Find where the given text appears and provide that cell's center as (X, Y) coordinate. 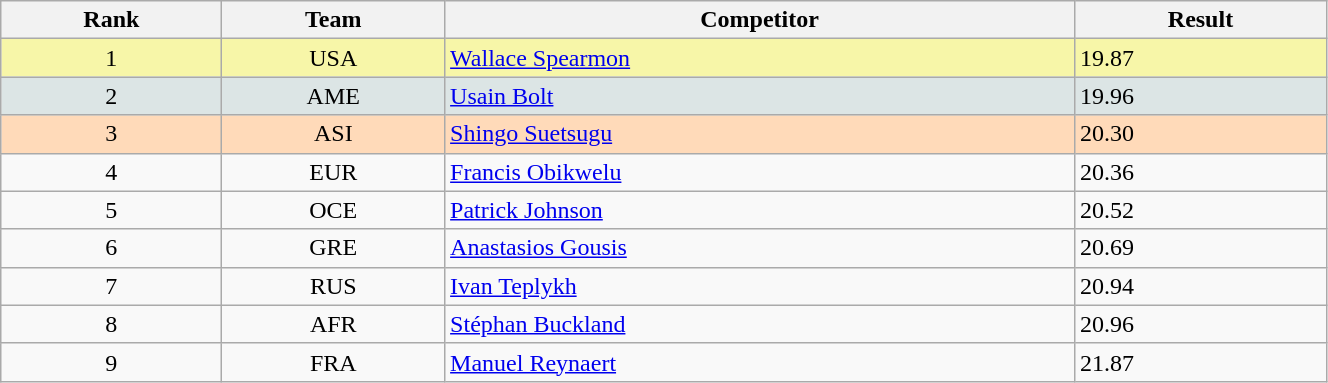
20.36 (1200, 172)
20.52 (1200, 210)
8 (112, 324)
AFR (334, 324)
19.87 (1200, 58)
Usain Bolt (760, 96)
Wallace Spearmon (760, 58)
OCE (334, 210)
20.69 (1200, 248)
5 (112, 210)
Patrick Johnson (760, 210)
USA (334, 58)
Anastasios Gousis (760, 248)
20.96 (1200, 324)
ASI (334, 134)
3 (112, 134)
Manuel Reynaert (760, 362)
2 (112, 96)
FRA (334, 362)
Team (334, 20)
1 (112, 58)
6 (112, 248)
19.96 (1200, 96)
Result (1200, 20)
AME (334, 96)
Ivan Teplykh (760, 286)
RUS (334, 286)
9 (112, 362)
Shingo Suetsugu (760, 134)
4 (112, 172)
GRE (334, 248)
20.94 (1200, 286)
7 (112, 286)
21.87 (1200, 362)
20.30 (1200, 134)
EUR (334, 172)
Rank (112, 20)
Francis Obikwelu (760, 172)
Stéphan Buckland (760, 324)
Competitor (760, 20)
